Search for the cell housing the specified text and yield its (x, y) center coordinate. 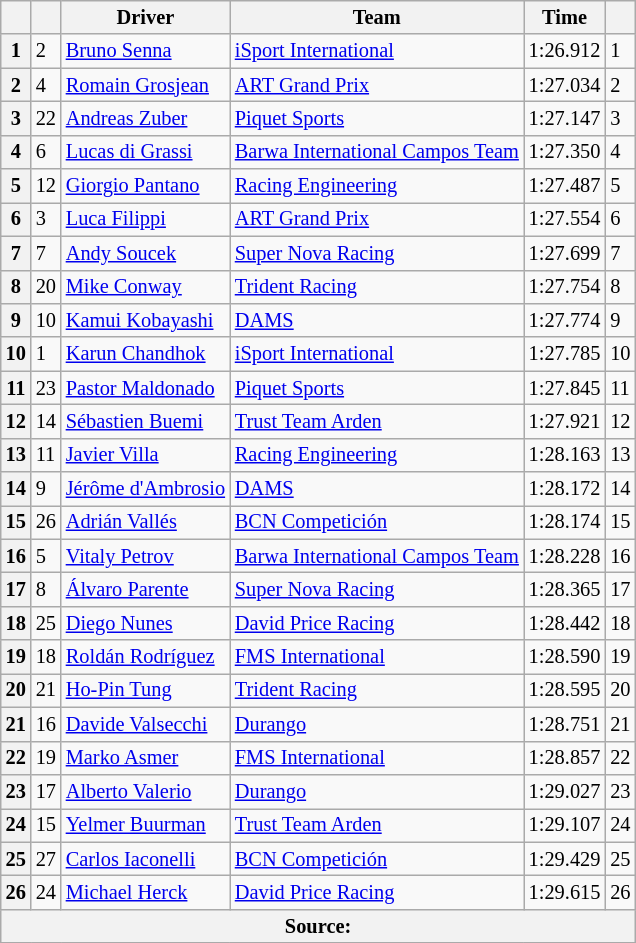
27 (46, 859)
1:28.751 (565, 724)
Yelmer Buurman (146, 825)
Romain Grosjean (146, 85)
Kamui Kobayashi (146, 320)
Álvaro Parente (146, 589)
1:27.034 (565, 85)
Karun Chandhok (146, 354)
1:27.699 (565, 253)
1:27.350 (565, 152)
Time (565, 17)
1:29.027 (565, 791)
1:27.774 (565, 320)
Andreas Zuber (146, 118)
1:28.442 (565, 623)
Bruno Senna (146, 51)
1:28.172 (565, 489)
1:28.590 (565, 657)
1:27.487 (565, 186)
Pastor Maldonado (146, 388)
Team (377, 17)
Lucas di Grassi (146, 152)
1:27.785 (565, 354)
Driver (146, 17)
Mike Conway (146, 287)
1:27.147 (565, 118)
Alberto Valerio (146, 791)
1:28.163 (565, 455)
1:27.754 (565, 287)
Adrián Vallés (146, 522)
Carlos Iaconelli (146, 859)
1:27.554 (565, 219)
Giorgio Pantano (146, 186)
Vitaly Petrov (146, 556)
1:28.174 (565, 522)
Javier Villa (146, 455)
1:28.228 (565, 556)
1:28.595 (565, 690)
Ho-Pin Tung (146, 690)
1:29.429 (565, 859)
Marko Asmer (146, 758)
Luca Filippi (146, 219)
Andy Soucek (146, 253)
1:29.107 (565, 825)
Sébastien Buemi (146, 421)
Roldán Rodríguez (146, 657)
1:29.615 (565, 892)
Source: (318, 926)
1:27.845 (565, 388)
1:28.857 (565, 758)
1:26.912 (565, 51)
Michael Herck (146, 892)
Davide Valsecchi (146, 724)
1:28.365 (565, 589)
1:27.921 (565, 421)
Diego Nunes (146, 623)
Jérôme d'Ambrosio (146, 489)
